Extract the [X, Y] coordinate from the center of the cell holding the provided text.  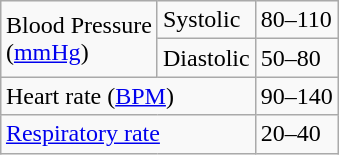
Systolic [206, 20]
Blood Pressure (mmHg) [78, 39]
50–80 [296, 58]
Diastolic [206, 58]
Respiratory rate [128, 134]
Heart rate (BPM) [128, 96]
20–40 [296, 134]
90–140 [296, 96]
80–110 [296, 20]
